Detect which cell encompasses the target text, then output its (x, y) center coordinate. 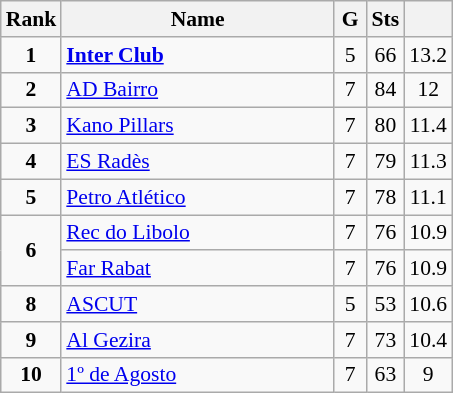
Inter Club (198, 55)
66 (386, 55)
11.1 (428, 197)
12 (428, 90)
Al Gezira (198, 340)
53 (386, 304)
10.4 (428, 340)
84 (386, 90)
79 (386, 162)
Name (198, 19)
11.3 (428, 162)
Rank (32, 19)
10 (32, 375)
80 (386, 126)
11.4 (428, 126)
1º de Agosto (198, 375)
10.6 (428, 304)
Sts (386, 19)
13.2 (428, 55)
73 (386, 340)
8 (32, 304)
AD Bairro (198, 90)
4 (32, 162)
63 (386, 375)
ASCUT (198, 304)
G (350, 19)
Petro Atlético (198, 197)
6 (32, 250)
3 (32, 126)
Rec do Libolo (198, 233)
78 (386, 197)
ES Radès (198, 162)
Kano Pillars (198, 126)
2 (32, 90)
1 (32, 55)
Far Rabat (198, 269)
